Find where the given text appears and provide that cell's center as [x, y] coordinate. 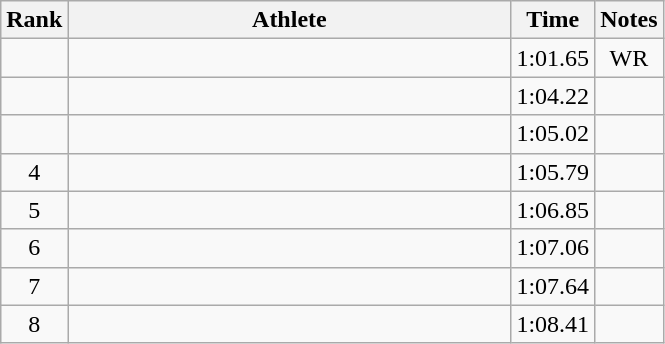
1:05.79 [553, 172]
1:07.06 [553, 248]
1:01.65 [553, 58]
1:05.02 [553, 134]
6 [34, 248]
5 [34, 210]
Rank [34, 20]
4 [34, 172]
WR [629, 58]
1:07.64 [553, 286]
7 [34, 286]
1:04.22 [553, 96]
1:06.85 [553, 210]
Athlete [290, 20]
1:08.41 [553, 324]
8 [34, 324]
Time [553, 20]
Notes [629, 20]
